From the cell containing the given text, extract its center point as [X, Y] coordinate. 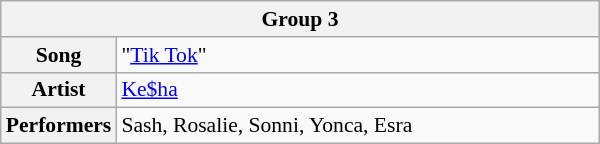
Group 3 [300, 19]
Sash, Rosalie, Sonni, Yonca, Esra [358, 126]
Song [59, 55]
"Tik Tok" [358, 55]
Performers [59, 126]
Artist [59, 90]
Ke$ha [358, 90]
